Search for the cell housing the specified text and yield its (X, Y) center coordinate. 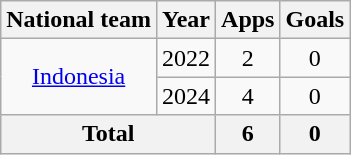
National team (79, 20)
Total (108, 134)
4 (248, 96)
2 (248, 58)
Year (186, 20)
6 (248, 134)
Indonesia (79, 77)
Apps (248, 20)
Goals (315, 20)
2022 (186, 58)
2024 (186, 96)
